Detect which cell encompasses the target text, then output its (x, y) center coordinate. 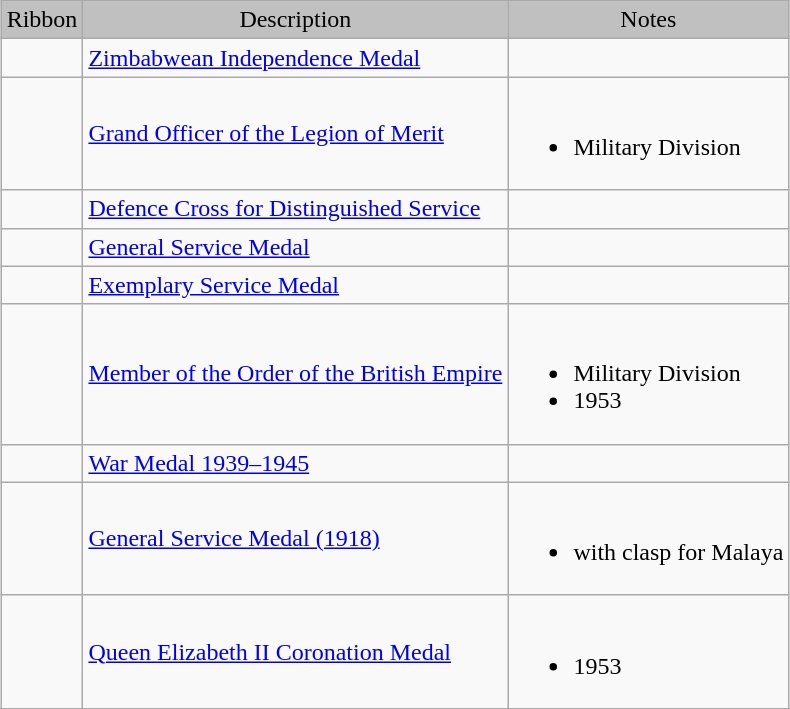
Defence Cross for Distinguished Service (296, 209)
1953 (648, 652)
Military Division1953 (648, 374)
War Medal 1939–1945 (296, 463)
Ribbon (42, 20)
Member of the Order of the British Empire (296, 374)
Description (296, 20)
Zimbabwean Independence Medal (296, 58)
Grand Officer of the Legion of Merit (296, 134)
Military Division (648, 134)
General Service Medal (296, 247)
Queen Elizabeth II Coronation Medal (296, 652)
Notes (648, 20)
Exemplary Service Medal (296, 285)
General Service Medal (1918) (296, 538)
with clasp for Malaya (648, 538)
